Return [x, y] of the center of cell containing provided text 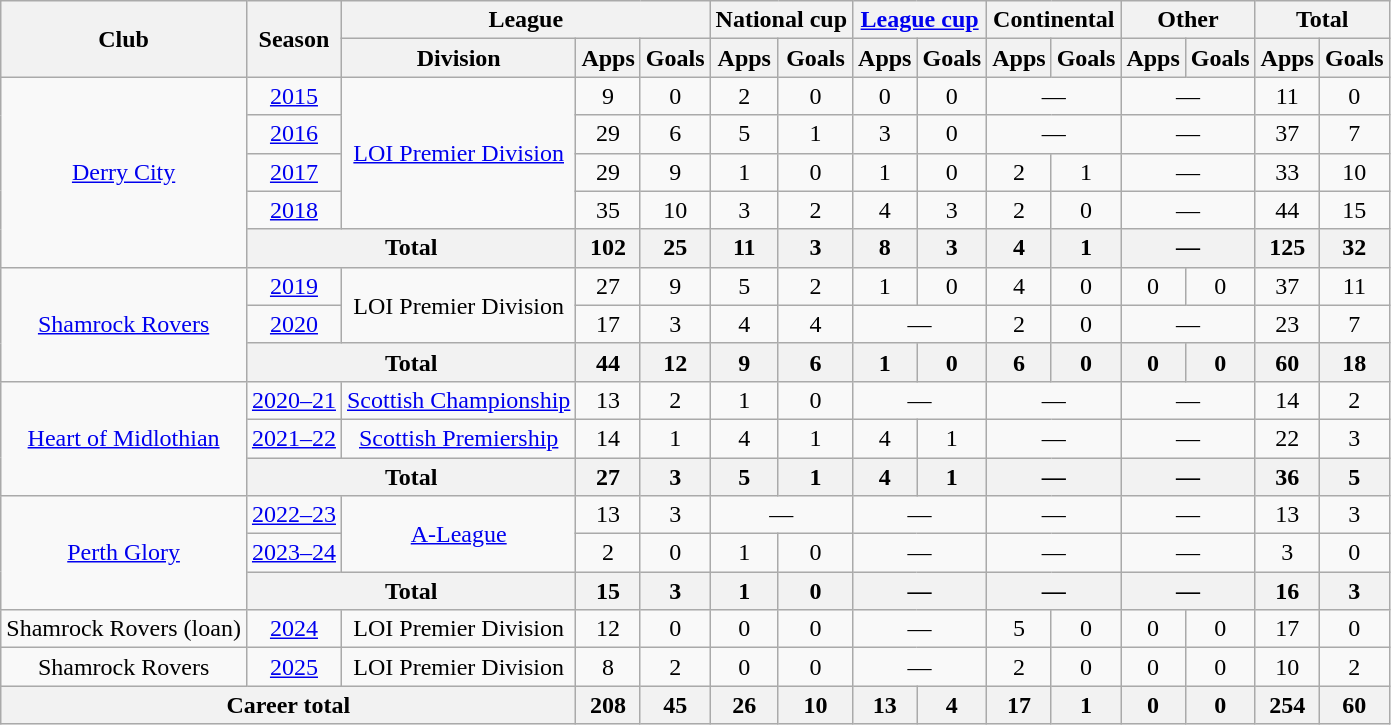
35 [608, 210]
102 [608, 248]
2021–22 [294, 438]
Club [124, 39]
2016 [294, 134]
2025 [294, 667]
26 [744, 705]
25 [675, 248]
2015 [294, 96]
Career total [288, 705]
16 [1287, 591]
National cup [781, 20]
2019 [294, 286]
Other [1188, 20]
Continental [1054, 20]
2017 [294, 172]
2018 [294, 210]
2024 [294, 629]
125 [1287, 248]
League cup [920, 20]
2020–21 [294, 400]
Derry City [124, 172]
22 [1287, 438]
208 [608, 705]
League [526, 20]
Perth Glory [124, 553]
Season [294, 39]
23 [1287, 324]
2022–23 [294, 515]
2020 [294, 324]
32 [1354, 248]
Scottish Premiership [458, 438]
A-League [458, 534]
2023–24 [294, 553]
33 [1287, 172]
18 [1354, 362]
Scottish Championship [458, 400]
Shamrock Rovers (loan) [124, 629]
Heart of Midlothian [124, 438]
36 [1287, 477]
45 [675, 705]
254 [1287, 705]
Division [458, 58]
